For the text-containing cell, return its midpoint in [x, y] coordinate format. 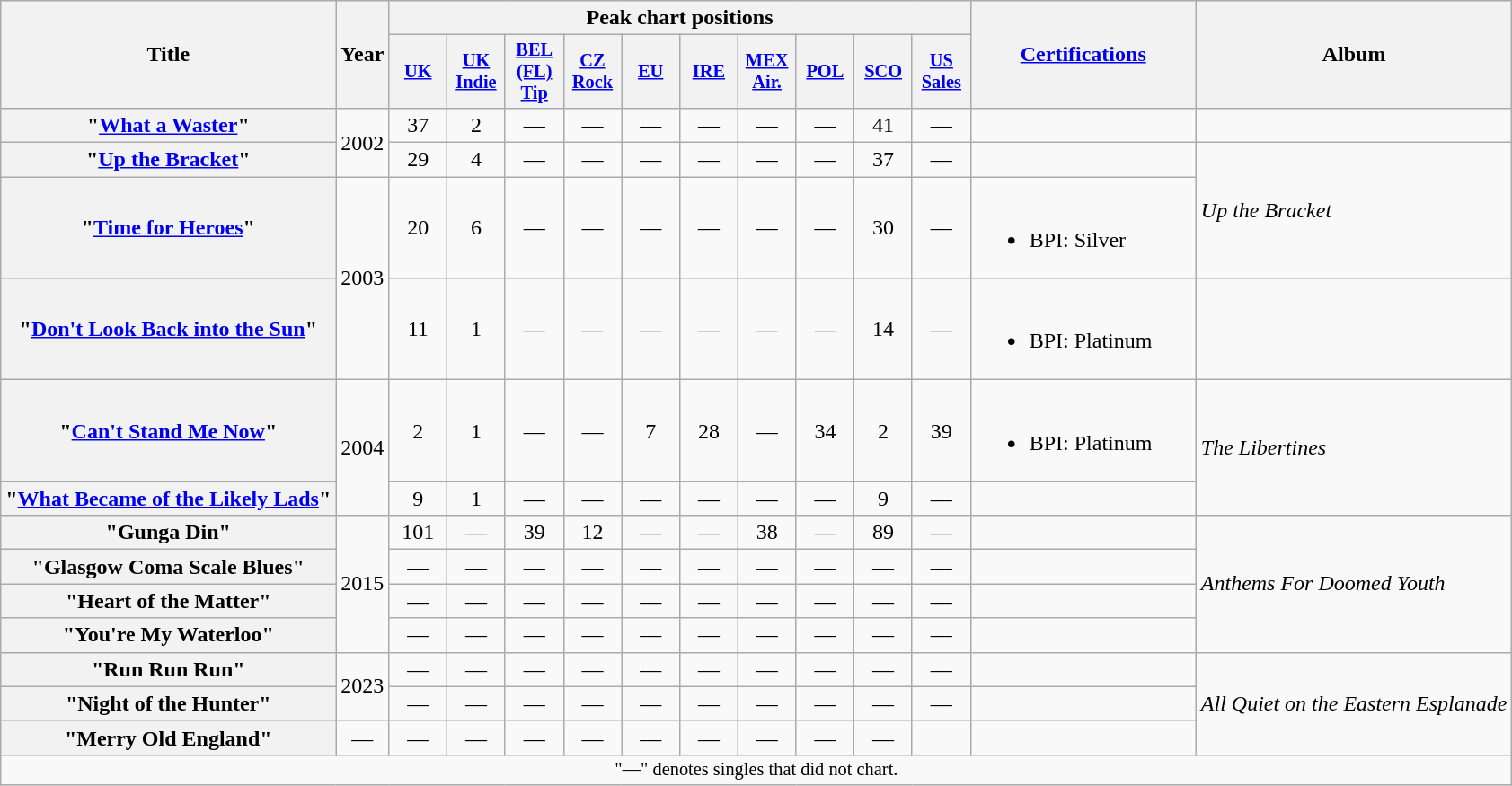
Year [363, 55]
BPI: Silver [1083, 228]
89 [884, 533]
Album [1354, 55]
38 [767, 533]
2003 [363, 278]
USSales [942, 72]
"Gunga Din" [169, 533]
28 [710, 431]
All Quiet on the Eastern Esplanade [1354, 703]
"—" denotes singles that did not chart. [756, 770]
20 [419, 228]
Title [169, 55]
"What a Waster" [169, 125]
Up the Bracket [1354, 210]
"Up the Bracket" [169, 160]
12 [593, 533]
"Night of the Hunter" [169, 703]
"Glasgow Coma Scale Blues" [169, 567]
30 [884, 228]
Peak chart positions [679, 18]
"Heart of the Matter" [169, 601]
"You're My Waterloo" [169, 635]
Certifications [1083, 55]
29 [419, 160]
"Don't Look Back into the Sun" [169, 329]
6 [476, 228]
UK [419, 72]
BEL(FL)Tip [534, 72]
4 [476, 160]
The Libertines [1354, 447]
"What Became of the Likely Lads" [169, 499]
IRE [710, 72]
41 [884, 125]
UKIndie [476, 72]
"Time for Heroes" [169, 228]
2002 [363, 142]
CZRock [593, 72]
"Can't Stand Me Now" [169, 431]
"Run Run Run" [169, 669]
11 [419, 329]
34 [825, 431]
Anthems For Doomed Youth [1354, 584]
MEXAir. [767, 72]
EU [650, 72]
2023 [363, 686]
POL [825, 72]
2015 [363, 584]
101 [419, 533]
"Merry Old England" [169, 737]
7 [650, 431]
14 [884, 329]
2004 [363, 447]
SCO [884, 72]
